Return [x, y] of the center of cell containing provided text 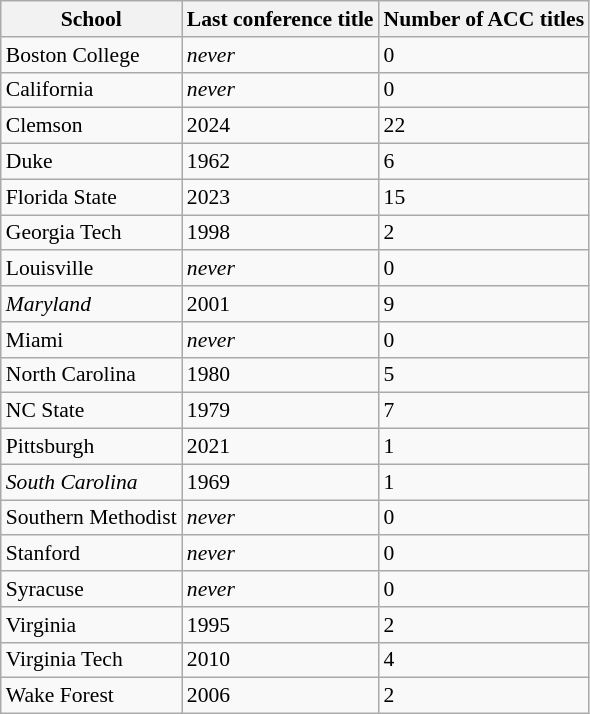
2023 [280, 197]
5 [484, 375]
Miami [92, 340]
Clemson [92, 126]
Wake Forest [92, 696]
North Carolina [92, 375]
Number of ACC titles [484, 19]
2021 [280, 447]
2024 [280, 126]
22 [484, 126]
1969 [280, 482]
Stanford [92, 554]
Florida State [92, 197]
2010 [280, 660]
2001 [280, 304]
2006 [280, 696]
1979 [280, 411]
School [92, 19]
NC State [92, 411]
Southern Methodist [92, 518]
Duke [92, 162]
6 [484, 162]
1995 [280, 625]
1980 [280, 375]
1962 [280, 162]
Syracuse [92, 589]
4 [484, 660]
Virginia [92, 625]
15 [484, 197]
California [92, 90]
Boston College [92, 55]
Pittsburgh [92, 447]
Louisville [92, 269]
Georgia Tech [92, 233]
South Carolina [92, 482]
Last conference title [280, 19]
7 [484, 411]
1998 [280, 233]
Maryland [92, 304]
Virginia Tech [92, 660]
9 [484, 304]
